Return (x, y) of the center of cell containing provided text 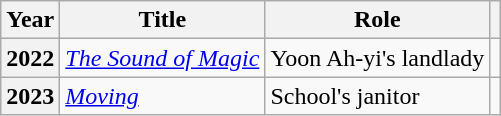
Title (162, 20)
The Sound of Magic (162, 58)
Role (378, 20)
2023 (30, 96)
Yoon Ah-yi's landlady (378, 58)
School's janitor (378, 96)
Moving (162, 96)
2022 (30, 58)
Year (30, 20)
